For the text-containing cell, return its midpoint in [X, Y] coordinate format. 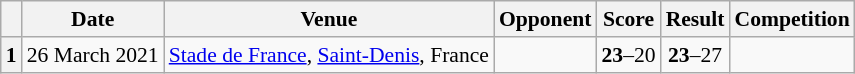
Venue [329, 19]
1 [12, 55]
23–20 [628, 55]
Competition [792, 19]
26 March 2021 [93, 55]
Result [696, 19]
Stade de France, Saint-Denis, France [329, 55]
Date [93, 19]
Score [628, 19]
Opponent [546, 19]
23–27 [696, 55]
